Capture the cell that displays the provided text and extract its [X, Y] central coordinate. 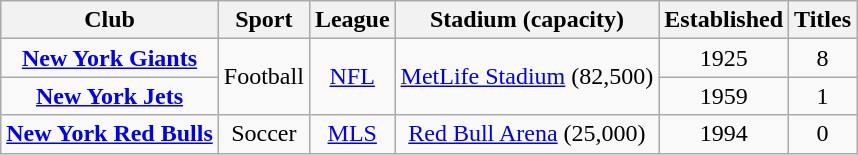
8 [823, 58]
League [352, 20]
New York Giants [110, 58]
MLS [352, 134]
1994 [724, 134]
1925 [724, 58]
Red Bull Arena (25,000) [527, 134]
0 [823, 134]
MetLife Stadium (82,500) [527, 77]
NFL [352, 77]
Sport [264, 20]
New York Jets [110, 96]
Stadium (capacity) [527, 20]
Soccer [264, 134]
Established [724, 20]
1959 [724, 96]
New York Red Bulls [110, 134]
Football [264, 77]
1 [823, 96]
Titles [823, 20]
Club [110, 20]
